Search for the cell housing the specified text and yield its [X, Y] center coordinate. 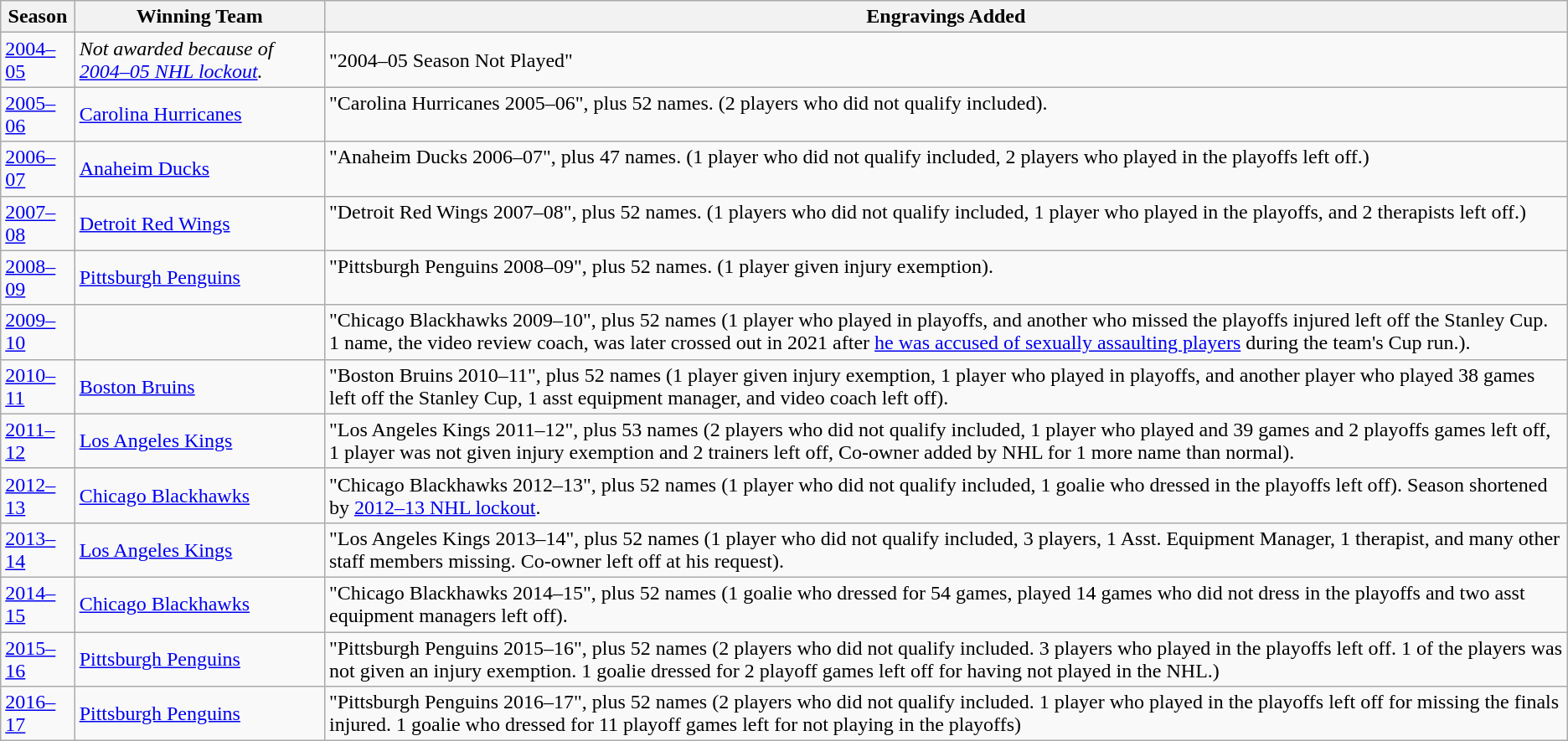
2004–05 [38, 60]
Season [38, 17]
2010–11 [38, 387]
Detroit Red Wings [199, 223]
Not awarded because of 2004–05 NHL lockout. [199, 60]
2011–12 [38, 440]
Carolina Hurricanes [199, 114]
2007–08 [38, 223]
2013–14 [38, 549]
2012–13 [38, 496]
2015–16 [38, 658]
Winning Team [199, 17]
2005–06 [38, 114]
"2004–05 Season Not Played" [946, 60]
Boston Bruins [199, 387]
Anaheim Ducks [199, 169]
"Pittsburgh Penguins 2008–09", plus 52 names. (1 player given injury exemption). [946, 278]
"Detroit Red Wings 2007–08", plus 52 names. (1 players who did not qualify included, 1 player who played in the playoffs, and 2 therapists left off.) [946, 223]
2008–09 [38, 278]
"Carolina Hurricanes 2005–06", plus 52 names. (2 players who did not qualify included). [946, 114]
2006–07 [38, 169]
2009–10 [38, 332]
"Anaheim Ducks 2006–07", plus 47 names. (1 player who did not qualify included, 2 players who played in the playoffs left off.) [946, 169]
2016–17 [38, 713]
Engravings Added [946, 17]
2014–15 [38, 605]
